Detect which cell encompasses the target text, then output its [X, Y] center coordinate. 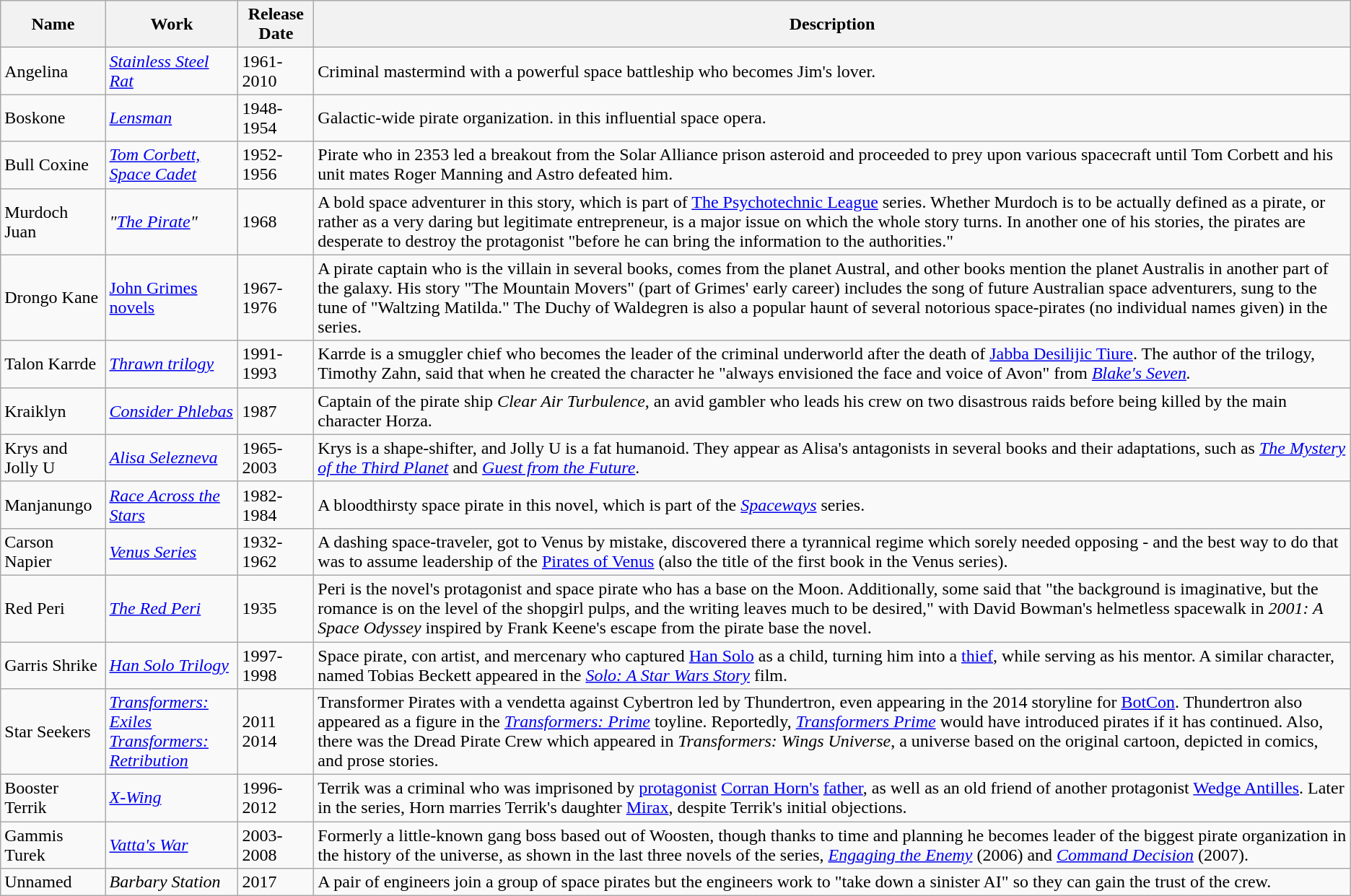
Boskone [53, 118]
1996-2012 [276, 798]
Alisa Selezneva [172, 457]
Release Date [276, 25]
Thrawn trilogy [172, 364]
2017 [276, 882]
A bloodthirsty space pirate in this novel, which is part of the Spaceways series. [832, 505]
Carson Napier [53, 551]
A pair of engineers join a group of space pirates but the engineers work to "take down a sinister AI" so they can gain the trust of the crew. [832, 882]
Red Peri [53, 608]
Talon Karrde [53, 364]
The Red Peri [172, 608]
Galactic-wide pirate organization. in this influential space opera. [832, 118]
Criminal mastermind with a powerful space battleship who becomes Jim's lover. [832, 71]
Lensman [172, 118]
Gammis Turek [53, 846]
Han Solo Trilogy [172, 665]
2011 2014 [276, 732]
Unnamed [53, 882]
1967-1976 [276, 297]
1932-1962 [276, 551]
Work [172, 25]
Consider Phlebas [172, 411]
Vatta's War [172, 846]
Garris Shrike [53, 665]
1991-1993 [276, 364]
Bull Coxine [53, 164]
Tom Corbett, Space Cadet [172, 164]
Transformers: Exiles Transformers: Retribution [172, 732]
1952-1956 [276, 164]
Kraiklyn [53, 411]
Drongo Kane [53, 297]
1935 [276, 608]
1997-1998 [276, 665]
"The Pirate" [172, 221]
Manjanungo [53, 505]
1968 [276, 221]
1982-1984 [276, 505]
Stainless Steel Rat [172, 71]
Angelina [53, 71]
Krys and Jolly U [53, 457]
John Grimes novels [172, 297]
Barbary Station [172, 882]
Description [832, 25]
Race Across the Stars [172, 505]
2003-2008 [276, 846]
Name [53, 25]
1965-2003 [276, 457]
1987 [276, 411]
X-Wing [172, 798]
1948-1954 [276, 118]
Murdoch Juan [53, 221]
Booster Terrik [53, 798]
Venus Series [172, 551]
1961-2010 [276, 71]
Star Seekers [53, 732]
